Find where the given text appears and provide that cell's center as [X, Y] coordinate. 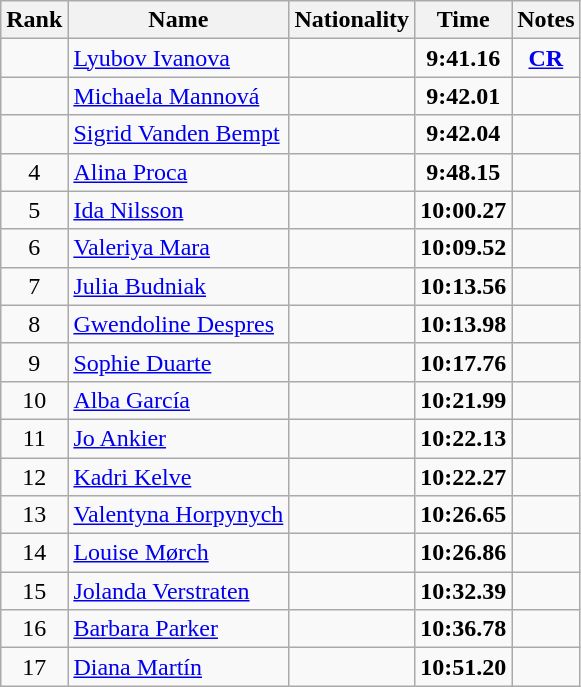
Notes [546, 20]
Jolanda Verstraten [178, 591]
Time [464, 20]
10:22.13 [464, 438]
10:51.20 [464, 667]
9:42.01 [464, 96]
Valentyna Horpynych [178, 515]
15 [34, 591]
8 [34, 324]
4 [34, 172]
Alba García [178, 400]
Name [178, 20]
16 [34, 629]
10:32.39 [464, 591]
Julia Budniak [178, 286]
Diana Martín [178, 667]
CR [546, 58]
12 [34, 477]
Kadri Kelve [178, 477]
11 [34, 438]
7 [34, 286]
Valeriya Mara [178, 248]
10:26.65 [464, 515]
Barbara Parker [178, 629]
10:26.86 [464, 553]
Lyubov Ivanova [178, 58]
Rank [34, 20]
10:17.76 [464, 362]
Sophie Duarte [178, 362]
9:42.04 [464, 134]
Gwendoline Despres [178, 324]
10:00.27 [464, 210]
13 [34, 515]
10:22.27 [464, 477]
14 [34, 553]
10:13.56 [464, 286]
Michaela Mannová [178, 96]
10:09.52 [464, 248]
Louise Mørch [178, 553]
9:41.16 [464, 58]
10:36.78 [464, 629]
Sigrid Vanden Bempt [178, 134]
Ida Nilsson [178, 210]
6 [34, 248]
Alina Proca [178, 172]
10:21.99 [464, 400]
10:13.98 [464, 324]
9:48.15 [464, 172]
17 [34, 667]
5 [34, 210]
10 [34, 400]
Nationality [352, 20]
9 [34, 362]
Jo Ankier [178, 438]
